For the text-containing cell, return its midpoint in (X, Y) coordinate format. 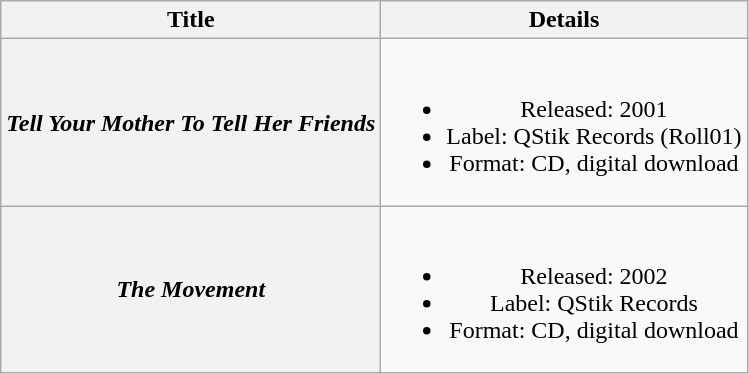
Details (564, 20)
The Movement (191, 290)
Released: 2001Label: QStik Records (Roll01)Format: CD, digital download (564, 122)
Tell Your Mother To Tell Her Friends (191, 122)
Released: 2002Label: QStik RecordsFormat: CD, digital download (564, 290)
Title (191, 20)
